Extract the [X, Y] coordinate from the center of the cell holding the provided text.  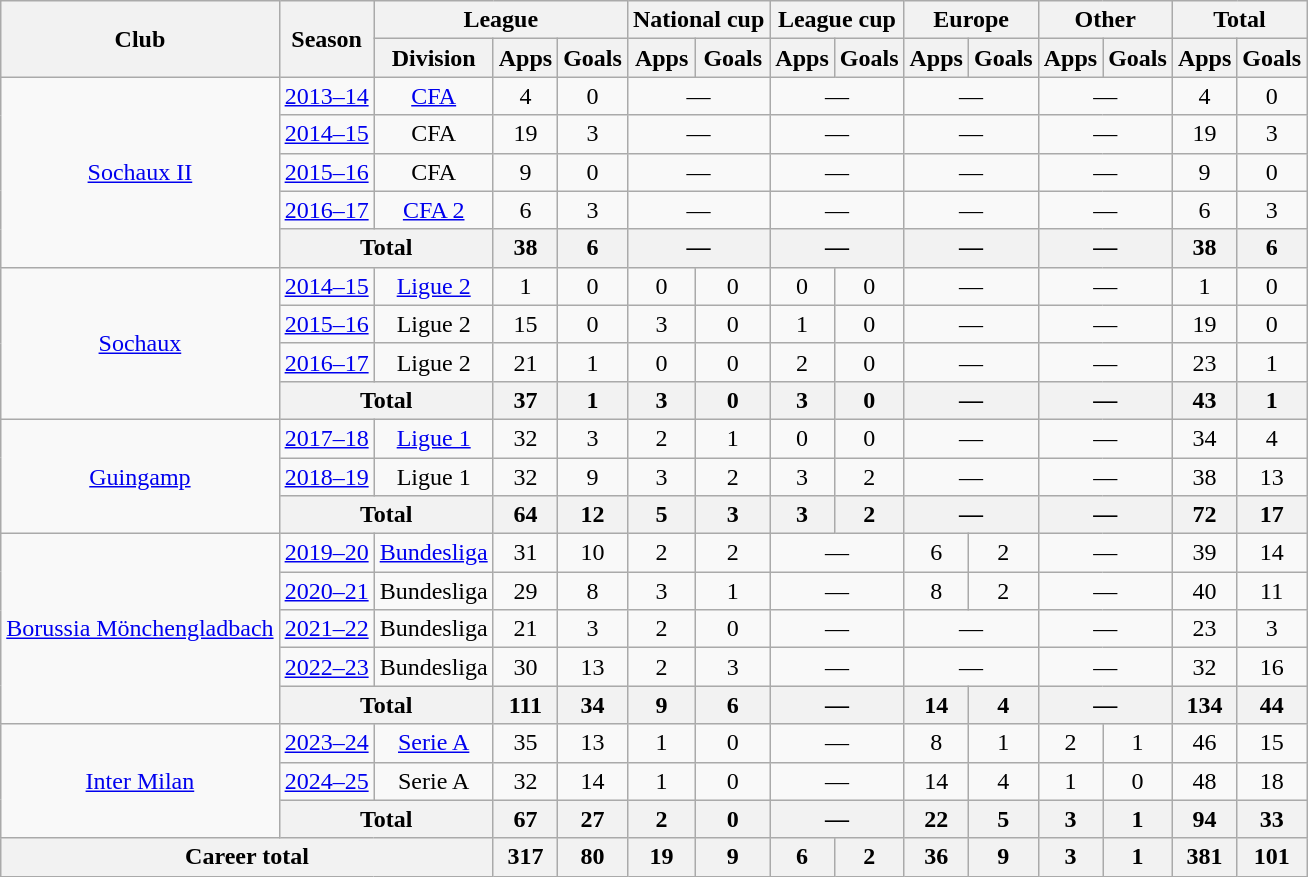
27 [593, 819]
18 [1272, 781]
2013–14 [326, 96]
317 [525, 857]
43 [1204, 400]
40 [1204, 591]
30 [525, 667]
National cup [698, 20]
Division [434, 58]
12 [593, 515]
2019–20 [326, 553]
Europe [971, 20]
39 [1204, 553]
2024–25 [326, 781]
Career total [247, 857]
64 [525, 515]
80 [593, 857]
League [500, 20]
134 [1204, 705]
33 [1272, 819]
Season [326, 39]
111 [525, 705]
2017–18 [326, 438]
17 [1272, 515]
CFA 2 [434, 210]
2020–21 [326, 591]
48 [1204, 781]
37 [525, 400]
League cup [837, 20]
Sochaux [140, 343]
Guingamp [140, 476]
11 [1272, 591]
29 [525, 591]
101 [1272, 857]
94 [1204, 819]
72 [1204, 515]
Sochaux II [140, 172]
44 [1272, 705]
Club [140, 39]
35 [525, 743]
46 [1204, 743]
2021–22 [326, 629]
36 [936, 857]
31 [525, 553]
22 [936, 819]
10 [593, 553]
67 [525, 819]
381 [1204, 857]
2023–24 [326, 743]
16 [1272, 667]
Inter Milan [140, 781]
2022–23 [326, 667]
Other [1105, 20]
2018–19 [326, 477]
Borussia Mönchengladbach [140, 629]
